Identify which cell holds the provided text, then report its (x, y) central coordinate. 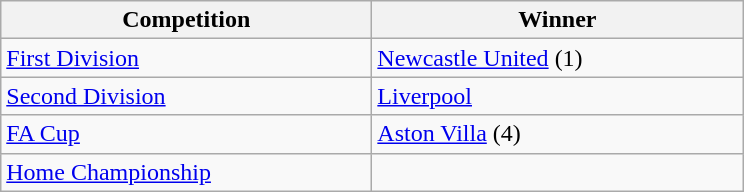
Second Division (186, 96)
Liverpool (558, 96)
FA Cup (186, 134)
First Division (186, 58)
Newcastle United (1) (558, 58)
Winner (558, 20)
Home Championship (186, 172)
Competition (186, 20)
Aston Villa (4) (558, 134)
